Find where the given text appears and provide that cell's center as (X, Y) coordinate. 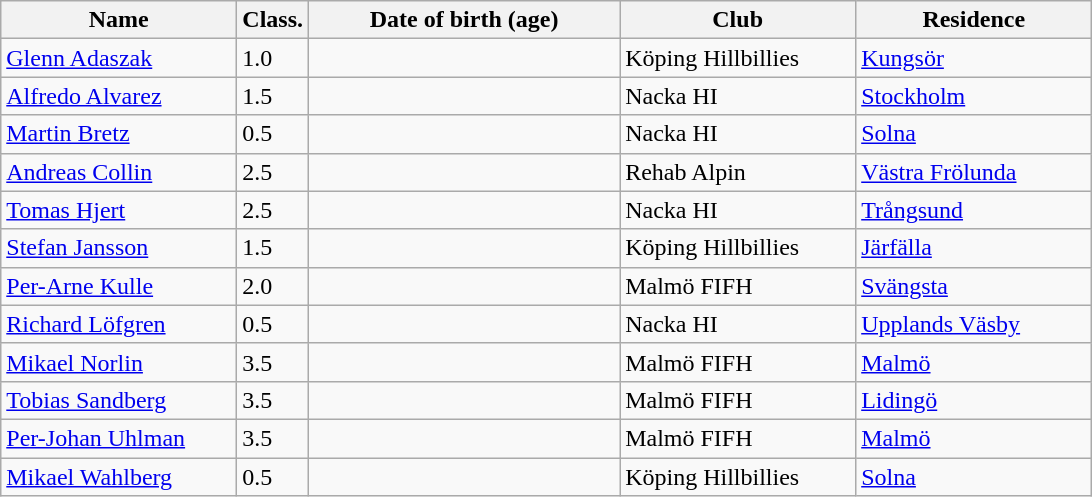
2.0 (273, 286)
Tobias Sandberg (119, 400)
Per-Johan Uhlman (119, 438)
Club (738, 20)
Kungsör (974, 58)
Järfälla (974, 248)
Residence (974, 20)
Lidingö (974, 400)
Tomas Hjert (119, 210)
Rehab Alpin (738, 172)
Mikael Wahlberg (119, 477)
Glenn Adaszak (119, 58)
Per-Arne Kulle (119, 286)
Andreas Collin (119, 172)
Stockholm (974, 96)
Name (119, 20)
Alfredo Alvarez (119, 96)
Stefan Jansson (119, 248)
Class. (273, 20)
1.0 (273, 58)
Date of birth (age) (464, 20)
Svängsta (974, 286)
Martin Bretz (119, 134)
Trångsund (974, 210)
Richard Löfgren (119, 324)
Upplands Väsby (974, 324)
Mikael Norlin (119, 362)
Västra Frölunda (974, 172)
